Pinpoint the cell where the given text exists, returning its (X, Y) midpoint coordinate. 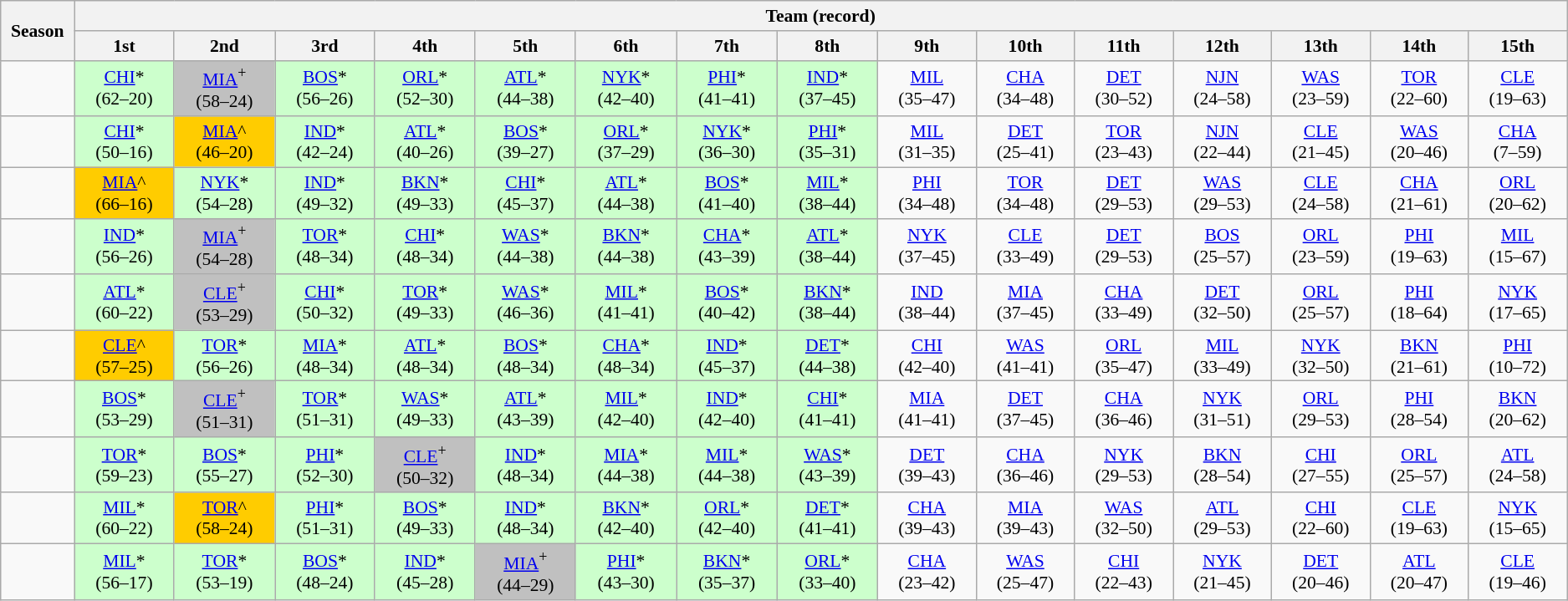
CHA*(48–34) (626, 356)
MIA^(46–20) (224, 142)
CHI*(62–20) (124, 89)
CHA(7–59) (1518, 142)
IND*(42–24) (324, 142)
ORL(23–59) (1320, 246)
DET(25–41) (1025, 142)
WAS(32–50) (1124, 518)
MIL(31–35) (927, 142)
NYK(15–65) (1518, 518)
DET(30–52) (1124, 89)
CLE^(57–25) (124, 356)
2nd (224, 46)
BKN*(35–37) (727, 572)
WAS(41–41) (1025, 356)
MIA*(48–34) (324, 356)
BKN(28–54) (1223, 465)
BOS*(48–24) (324, 572)
IND*(45–28) (425, 572)
CHI(22–60) (1320, 518)
IND(38–44) (927, 303)
NJN(22–44) (1223, 142)
BKN*(44–38) (626, 246)
ATL(20–47) (1418, 572)
BOS*(39–27) (525, 142)
MIA+(44–29) (525, 572)
WAS*(44–38) (525, 246)
CHI*(48–34) (425, 246)
CLE(24–58) (1320, 192)
TOR^(58–24) (224, 518)
ORL*(42–40) (727, 518)
BKN*(49–33) (425, 192)
NYK(37–45) (927, 246)
CHA*(43–39) (727, 246)
MIL*(44–38) (727, 465)
7th (727, 46)
MIL*(41–41) (626, 303)
NYK*(36–30) (727, 142)
MIA+(54–28) (224, 246)
MIL*(38–44) (827, 192)
ORL(29–53) (1320, 410)
CLE+(53–29) (224, 303)
PHI(10–72) (1518, 356)
NYK(21–45) (1223, 572)
CLE+(51–31) (224, 410)
ATL*(38–44) (827, 246)
NYK*(54–28) (224, 192)
PHI*(51–31) (324, 518)
ATL*(48–34) (425, 356)
CHI*(50–32) (324, 303)
11th (1124, 46)
PHI*(41–41) (727, 89)
BOS(25–57) (1223, 246)
DET(39–43) (927, 465)
5th (525, 46)
MIA*(44–38) (626, 465)
ATL(24–58) (1518, 465)
PHI(28–54) (1418, 410)
4th (425, 46)
6th (626, 46)
BOS*(49–33) (425, 518)
MIL(33–49) (1223, 356)
IND*(37–45) (827, 89)
CHA(34–48) (1025, 89)
IND*(56–26) (124, 246)
14th (1418, 46)
15th (1518, 46)
CLE+(50–32) (425, 465)
MIA(39–43) (1025, 518)
WAS(29–53) (1223, 192)
TOR(23–43) (1124, 142)
BOS*(56–26) (324, 89)
DET(32–50) (1223, 303)
12th (1223, 46)
ORL*(37–29) (626, 142)
IND*(49–32) (324, 192)
ORL(20–62) (1518, 192)
MIL*(42–40) (626, 410)
WAS*(49–33) (425, 410)
BKN(21–61) (1418, 356)
WAS*(43–39) (827, 465)
TOR*(49–33) (425, 303)
CHI(22–43) (1124, 572)
CHA(21–61) (1418, 192)
BOS*(53–29) (124, 410)
TOR*(59–23) (124, 465)
1st (124, 46)
DET*(44–38) (827, 356)
CHI*(45–37) (525, 192)
ATL*(43–39) (525, 410)
NYK(29–53) (1124, 465)
DET(37–45) (1025, 410)
PHI*(52–30) (324, 465)
10th (1025, 46)
CHA(39–43) (927, 518)
ORL(35–47) (1124, 356)
MIA+(58–24) (224, 89)
MIL*(56–17) (124, 572)
ORL*(52–30) (425, 89)
ATL*(60–22) (124, 303)
TOR*(53–19) (224, 572)
PHI(18–64) (1418, 303)
BKN(20–62) (1518, 410)
MIL(35–47) (927, 89)
TOR*(48–34) (324, 246)
BOS*(41–40) (727, 192)
PHI*(35–31) (827, 142)
BOS*(48–34) (525, 356)
MIA(37–45) (1025, 303)
PHI(19–63) (1418, 246)
NYK(31–51) (1223, 410)
PHI(34–48) (927, 192)
3rd (324, 46)
Team (record) (821, 16)
BOS*(55–27) (224, 465)
MIA^(66–16) (124, 192)
NYK*(42–40) (626, 89)
MIL*(60–22) (124, 518)
CLE(19–46) (1518, 572)
WAS(23–59) (1320, 89)
TOR(34–48) (1025, 192)
DET(20–46) (1320, 572)
TOR*(51–31) (324, 410)
WAS(20–46) (1418, 142)
IND*(45–37) (727, 356)
CHA(33–49) (1124, 303)
BOS*(40–42) (727, 303)
NYK(17–65) (1518, 303)
MIA(41–41) (927, 410)
MIL(15–67) (1518, 246)
TOR*(56–26) (224, 356)
TOR(22–60) (1418, 89)
13th (1320, 46)
IND*(42–40) (727, 410)
9th (927, 46)
CHI*(41–41) (827, 410)
CHA(23–42) (927, 572)
ATL(29–53) (1223, 518)
PHI*(43–30) (626, 572)
BKN*(38–44) (827, 303)
DET*(41–41) (827, 518)
8th (827, 46)
BKN*(42–40) (626, 518)
CHI(42–40) (927, 356)
CHI*(50–16) (124, 142)
NYK(32–50) (1320, 356)
CLE(21–45) (1320, 142)
WAS*(46–36) (525, 303)
ATL*(40–26) (425, 142)
ORL*(33–40) (827, 572)
CLE(33–49) (1025, 246)
CHI(27–55) (1320, 465)
Season (38, 30)
NJN(24–58) (1223, 89)
WAS(25–47) (1025, 572)
